Capture the cell that displays the provided text and extract its [X, Y] central coordinate. 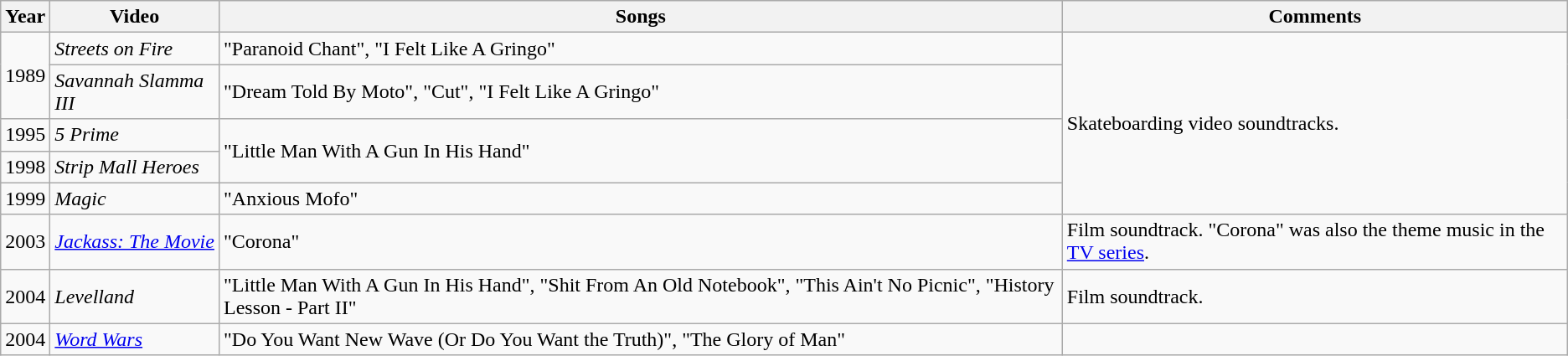
"Dream Told By Moto", "Cut", "I Felt Like A Gringo" [640, 92]
1999 [25, 199]
Strip Mall Heroes [135, 167]
1989 [25, 75]
"Anxious Mofo" [640, 199]
Year [25, 17]
2003 [25, 241]
"Paranoid Chant", "I Felt Like A Gringo" [640, 49]
"Do You Want New Wave (Or Do You Want the Truth)", "The Glory of Man" [640, 339]
"Little Man With A Gun In His Hand", "Shit From An Old Notebook", "This Ain't No Picnic", "History Lesson - Part II" [640, 297]
Film soundtrack. "Corona" was also the theme music in the TV series. [1315, 241]
Film soundtrack. [1315, 297]
Savannah Slamma III [135, 92]
Magic [135, 199]
"Little Man With A Gun In His Hand" [640, 151]
Songs [640, 17]
1995 [25, 135]
Skateboarding video soundtracks. [1315, 124]
Comments [1315, 17]
"Corona" [640, 241]
5 Prime [135, 135]
1998 [25, 167]
Streets on Fire [135, 49]
Word Wars [135, 339]
Video [135, 17]
Levelland [135, 297]
Jackass: The Movie [135, 241]
